Scan for the cell matching the given text and deliver its (x, y) coordinate at center. 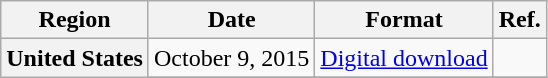
Ref. (520, 20)
United States (75, 58)
Date (231, 20)
October 9, 2015 (231, 58)
Region (75, 20)
Format (404, 20)
Digital download (404, 58)
